Determine the (X, Y) coordinate at the center of the cell enclosing the given text.  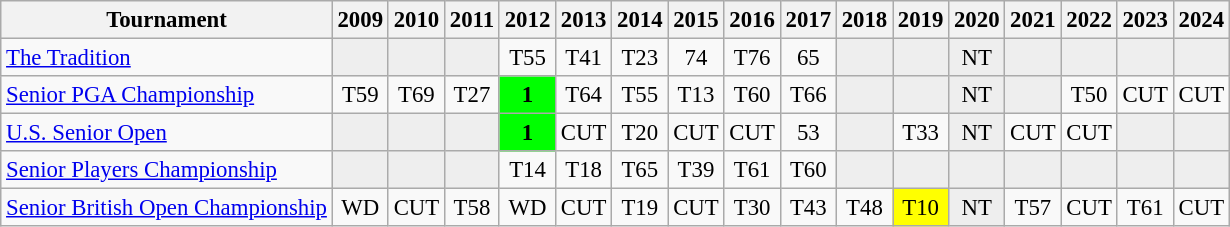
The Tradition (166, 58)
2019 (920, 20)
T43 (808, 208)
T20 (640, 133)
53 (808, 133)
T57 (1033, 208)
T30 (752, 208)
T64 (584, 95)
T27 (472, 95)
T69 (416, 95)
T39 (696, 170)
2014 (640, 20)
2013 (584, 20)
2017 (808, 20)
Tournament (166, 20)
T23 (640, 58)
Senior Players Championship (166, 170)
T48 (864, 208)
Senior PGA Championship (166, 95)
2016 (752, 20)
T19 (640, 208)
T10 (920, 208)
T66 (808, 95)
T33 (920, 133)
T18 (584, 170)
2010 (416, 20)
T76 (752, 58)
2020 (977, 20)
2023 (1145, 20)
Senior British Open Championship (166, 208)
74 (696, 58)
T41 (584, 58)
65 (808, 58)
T50 (1089, 95)
2021 (1033, 20)
T14 (527, 170)
2011 (472, 20)
2009 (360, 20)
2012 (527, 20)
U.S. Senior Open (166, 133)
T13 (696, 95)
T65 (640, 170)
2022 (1089, 20)
2015 (696, 20)
2018 (864, 20)
T59 (360, 95)
2024 (1201, 20)
T58 (472, 208)
